Identify which cell holds the provided text, then report its [x, y] central coordinate. 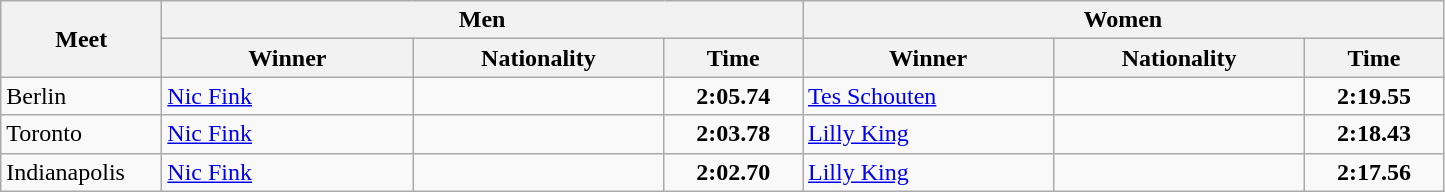
Berlin [82, 96]
2:05.74 [734, 96]
2:03.78 [734, 134]
Toronto [82, 134]
2:02.70 [734, 172]
Men [482, 20]
2:17.56 [1374, 172]
Indianapolis [82, 172]
2:19.55 [1374, 96]
2:18.43 [1374, 134]
Women [1122, 20]
Meet [82, 39]
Tes Schouten [928, 96]
